Pinpoint the cell where the given text exists, returning its (x, y) midpoint coordinate. 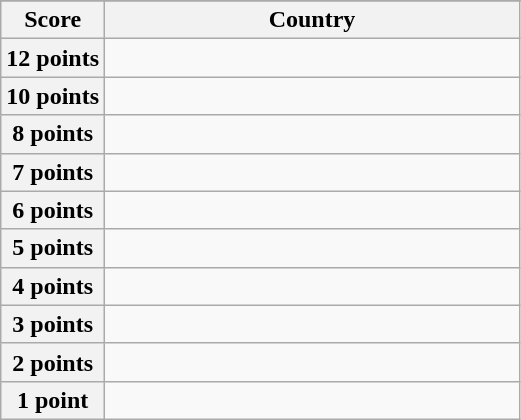
8 points (53, 134)
Country (312, 20)
6 points (53, 210)
1 point (53, 400)
4 points (53, 286)
12 points (53, 58)
Score (53, 20)
2 points (53, 362)
3 points (53, 324)
5 points (53, 248)
7 points (53, 172)
10 points (53, 96)
